Output the [x, y] coordinate of the center of the cell containing the given text.  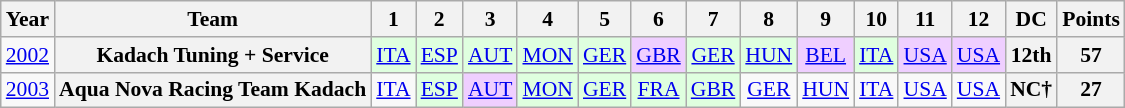
FRA [658, 90]
6 [658, 19]
Points [1091, 19]
11 [924, 19]
3 [490, 19]
27 [1091, 90]
8 [768, 19]
9 [826, 19]
Kadach Tuning + Service [212, 55]
57 [1091, 55]
10 [876, 19]
BEL [826, 55]
2002 [28, 55]
7 [714, 19]
12 [978, 19]
Aqua Nova Racing Team Kadach [212, 90]
Year [28, 19]
DC [1031, 19]
5 [604, 19]
Team [212, 19]
1 [393, 19]
NC† [1031, 90]
4 [548, 19]
2003 [28, 90]
2 [440, 19]
12th [1031, 55]
